Output the (X, Y) coordinate of the center of the cell containing the given text.  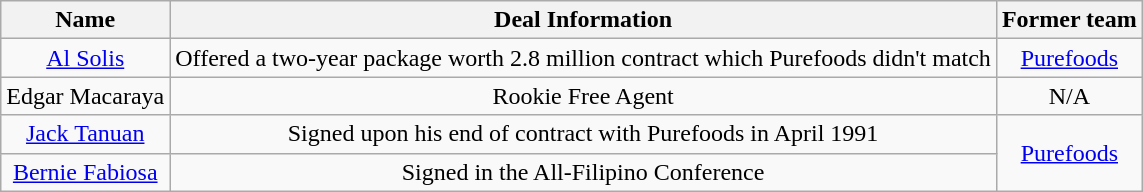
Signed in the All-Filipino Conference (584, 172)
Offered a two-year package worth 2.8 million contract which Purefoods didn't match (584, 58)
Deal Information (584, 20)
Jack Tanuan (86, 134)
Bernie Fabiosa (86, 172)
Al Solis (86, 58)
Signed upon his end of contract with Purefoods in April 1991 (584, 134)
Former team (1069, 20)
Edgar Macaraya (86, 96)
Rookie Free Agent (584, 96)
N/A (1069, 96)
Name (86, 20)
